Search for the cell housing the specified text and yield its [x, y] center coordinate. 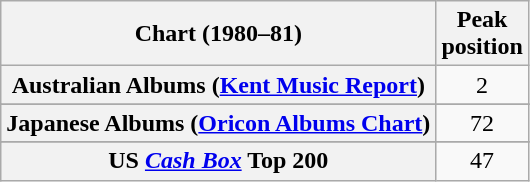
2 [482, 85]
72 [482, 123]
Japanese Albums (Oricon Albums Chart) [218, 123]
US Cash Box Top 200 [218, 161]
Peakposition [482, 34]
Chart (1980–81) [218, 34]
47 [482, 161]
Australian Albums (Kent Music Report) [218, 85]
